Detect which cell encompasses the target text, then output its (x, y) center coordinate. 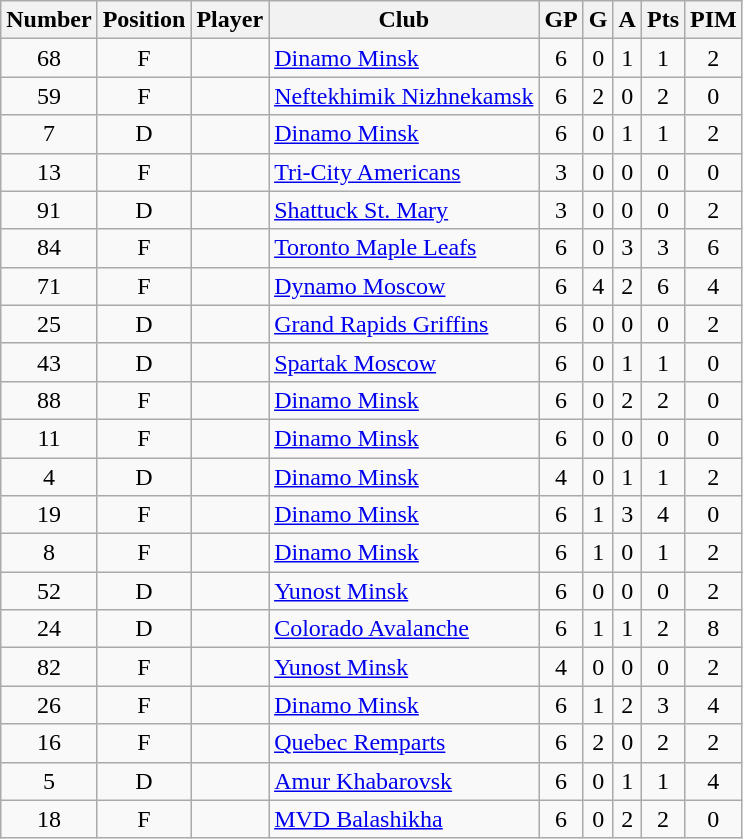
88 (49, 400)
16 (49, 743)
82 (49, 667)
A (627, 20)
Colorado Avalanche (404, 629)
Number (49, 20)
MVD Balashikha (404, 819)
19 (49, 515)
26 (49, 705)
11 (49, 438)
Neftekhimik Nizhnekamsk (404, 96)
Spartak Moscow (404, 362)
25 (49, 324)
Amur Khabarovsk (404, 781)
84 (49, 248)
Club (404, 20)
68 (49, 58)
13 (49, 172)
43 (49, 362)
7 (49, 134)
Quebec Remparts (404, 743)
Pts (662, 20)
18 (49, 819)
G (598, 20)
Toronto Maple Leafs (404, 248)
Shattuck St. Mary (404, 210)
71 (49, 286)
GP (561, 20)
Tri-City Americans (404, 172)
52 (49, 591)
PIM (714, 20)
91 (49, 210)
Player (230, 20)
Grand Rapids Griffins (404, 324)
5 (49, 781)
59 (49, 96)
24 (49, 629)
Dynamo Moscow (404, 286)
Position (144, 20)
